Pinpoint the cell where the given text exists, returning its [X, Y] midpoint coordinate. 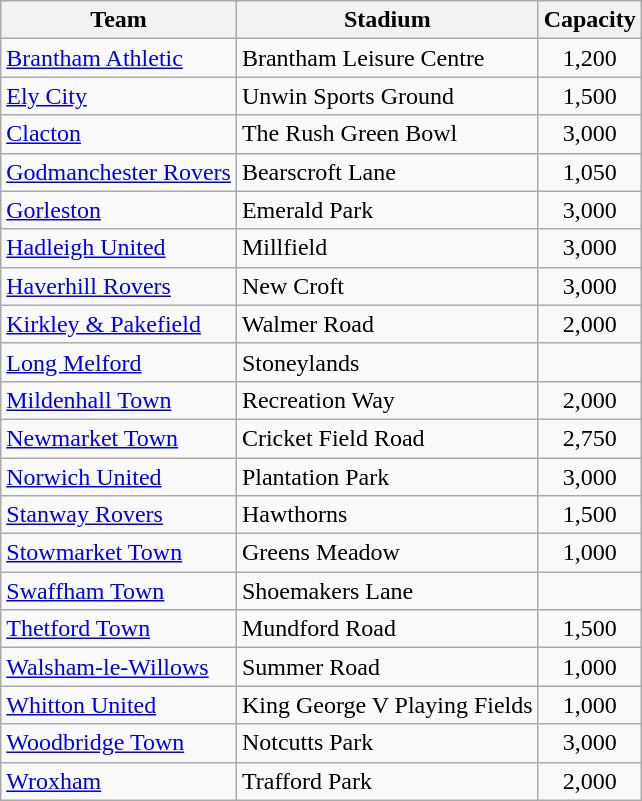
Kirkley & Pakefield [119, 324]
Stoneylands [387, 362]
Greens Meadow [387, 553]
Godmanchester Rovers [119, 172]
King George V Playing Fields [387, 705]
Thetford Town [119, 629]
Millfield [387, 248]
Wroxham [119, 781]
2,750 [590, 438]
Gorleston [119, 210]
1,050 [590, 172]
Walsham-le-Willows [119, 667]
Unwin Sports Ground [387, 96]
Clacton [119, 134]
Plantation Park [387, 477]
Mundford Road [387, 629]
Capacity [590, 20]
Brantham Leisure Centre [387, 58]
Trafford Park [387, 781]
Walmer Road [387, 324]
Ely City [119, 96]
Recreation Way [387, 400]
Stowmarket Town [119, 553]
Shoemakers Lane [387, 591]
Stanway Rovers [119, 515]
Cricket Field Road [387, 438]
Stadium [387, 20]
Notcutts Park [387, 743]
Summer Road [387, 667]
Brantham Athletic [119, 58]
Team [119, 20]
Newmarket Town [119, 438]
Hawthorns [387, 515]
1,200 [590, 58]
Whitton United [119, 705]
Woodbridge Town [119, 743]
Long Melford [119, 362]
Bearscroft Lane [387, 172]
Norwich United [119, 477]
Hadleigh United [119, 248]
The Rush Green Bowl [387, 134]
Emerald Park [387, 210]
Mildenhall Town [119, 400]
New Croft [387, 286]
Swaffham Town [119, 591]
Haverhill Rovers [119, 286]
